Identify which cell holds the provided text, then report its [X, Y] central coordinate. 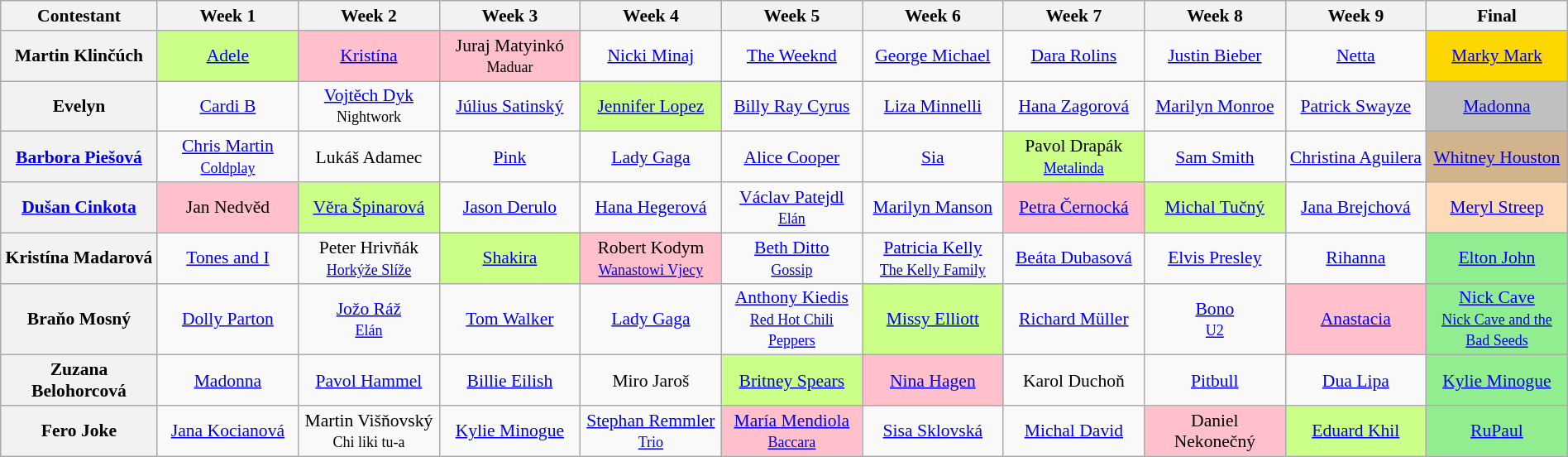
Chris Martin Coldplay [227, 157]
Tom Walker [509, 320]
Hana Hegerová [651, 207]
Petra Černocká [1073, 207]
Dua Lipa [1355, 381]
Beth DittoGossip [791, 258]
Miro Jaroš [651, 381]
Marky Mark [1497, 56]
María MendiolaBaccara [791, 431]
Sisa Sklovská [933, 431]
Anthony KiedisRed Hot Chili Peppers [791, 320]
Week 5 [791, 16]
Marilyn Manson [933, 207]
Martin Klinčúch [79, 56]
Alice Cooper [791, 157]
Jana Kocianová [227, 431]
Week 1 [227, 16]
Evelyn [79, 106]
Jennifer Lopez [651, 106]
Tones and I [227, 258]
Marilyn Monroe [1215, 106]
Elvis Presley [1215, 258]
RuPaul [1497, 431]
Liza Minnelli [933, 106]
Pavol Hammel [369, 381]
Week 8 [1215, 16]
Meryl Streep [1497, 207]
Jožo RážElán [369, 320]
Věra Špinarová [369, 207]
Pink [509, 157]
Vojtěch Dyk Nightwork [369, 106]
Elton John [1497, 258]
Adele [227, 56]
Robert KodymWanastowi Vjecy [651, 258]
Billy Ray Cyrus [791, 106]
Braňo Mosný [79, 320]
Nina Hagen [933, 381]
Anastacia [1355, 320]
Final [1497, 16]
Cardi B [227, 106]
Dušan Cinkota [79, 207]
Nick CaveNick Cave and the Bad Seeds [1497, 320]
Netta [1355, 56]
Week 3 [509, 16]
Jason Derulo [509, 207]
Contestant [79, 16]
Pavol DrapákMetalinda [1073, 157]
Peter Hrivňák Horkýže Slíže [369, 258]
Week 9 [1355, 16]
The Weeknd [791, 56]
Rihanna [1355, 258]
Barbora Piešová [79, 157]
Jana Brejchová [1355, 207]
Michal Tučný [1215, 207]
Shakira [509, 258]
Nicki Minaj [651, 56]
Fero Joke [79, 431]
Pitbull [1215, 381]
Július Satinský [509, 106]
Václav PatejdlElán [791, 207]
Week 6 [933, 16]
Week 4 [651, 16]
Dolly Parton [227, 320]
Patrick Swayze [1355, 106]
Karol Duchoň [1073, 381]
BonoU2 [1215, 320]
Missy Elliott [933, 320]
Martin Višňovský Chi liki tu-a [369, 431]
Daniel Nekonečný [1215, 431]
Sia [933, 157]
Juraj Matyinkó Maduar [509, 56]
Zuzana Belohorcová [79, 381]
Stephan RemmlerTrio [651, 431]
Lukáš Adamec [369, 157]
Christina Aguilera [1355, 157]
Eduard Khil [1355, 431]
Jan Nedvěd [227, 207]
Justin Bieber [1215, 56]
Billie Eilish [509, 381]
George Michael [933, 56]
Sam Smith [1215, 157]
Hana Zagorová [1073, 106]
Week 2 [369, 16]
Week 7 [1073, 16]
Whitney Houston [1497, 157]
Michal David [1073, 431]
Beáta Dubasová [1073, 258]
Britney Spears [791, 381]
Richard Müller [1073, 320]
Patricia KellyThe Kelly Family [933, 258]
Kristína [369, 56]
Kristína Madarová [79, 258]
Dara Rolins [1073, 56]
